Detect which cell encompasses the target text, then output its [x, y] center coordinate. 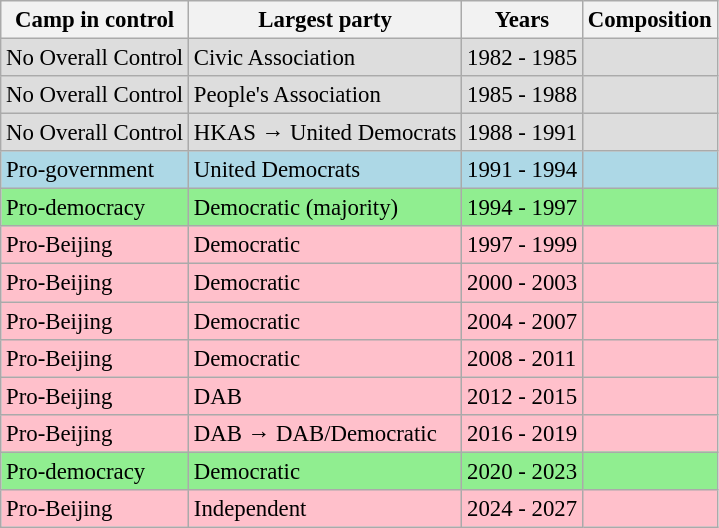
1991 - 1994 [522, 170]
Camp in control [95, 20]
1985 - 1988 [522, 95]
2020 - 2023 [522, 471]
Democratic (majority) [326, 208]
1994 - 1997 [522, 208]
Largest party [326, 20]
DAB [326, 396]
2000 - 2003 [522, 283]
DAB → DAB/Democratic [326, 433]
2008 - 2011 [522, 358]
Pro-government [95, 170]
Years [522, 20]
Civic Association [326, 58]
Composition [650, 20]
1988 - 1991 [522, 133]
2004 - 2007 [522, 321]
Independent [326, 509]
2024 - 2027 [522, 509]
HKAS → United Democrats [326, 133]
United Democrats [326, 170]
People's Association [326, 95]
2012 - 2015 [522, 396]
2016 - 2019 [522, 433]
1997 - 1999 [522, 245]
1982 - 1985 [522, 58]
